Return [x, y] of the center of cell containing provided text 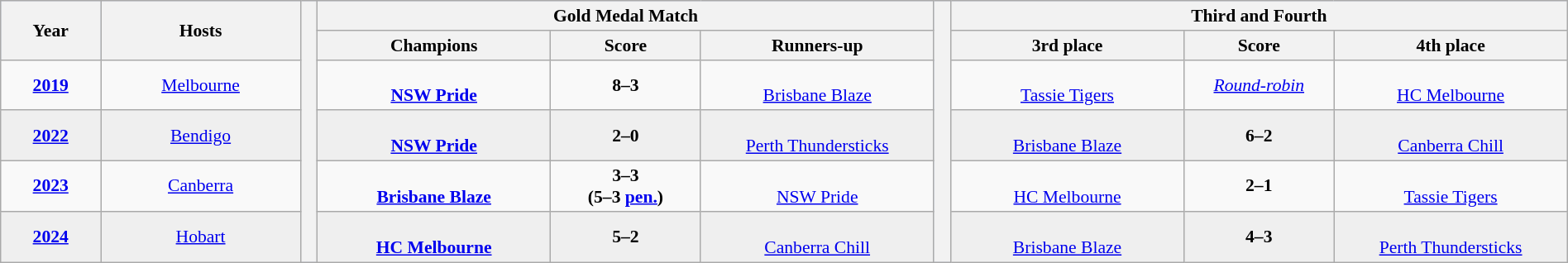
Hosts [201, 30]
4th place [1451, 45]
5–2 [625, 237]
3–3(5–3 pen.) [625, 187]
6–2 [1259, 136]
4–3 [1259, 237]
Year [51, 30]
Bendigo [201, 136]
Round-robin [1259, 84]
Runners-up [817, 45]
Third and Fourth [1259, 16]
Melbourne [201, 84]
Gold Medal Match [626, 16]
2019 [51, 84]
2022 [51, 136]
Canberra [201, 187]
Hobart [201, 237]
8–3 [625, 84]
2024 [51, 237]
3rd place [1067, 45]
2–0 [625, 136]
Champions [434, 45]
2023 [51, 187]
2–1 [1259, 187]
